Output the (x, y) coordinate of the center of the cell containing the given text.  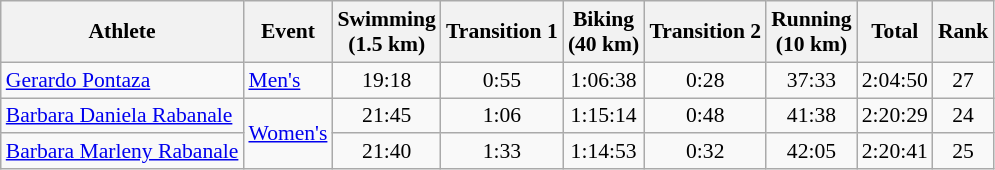
0:32 (705, 152)
1:14:53 (604, 152)
0:48 (705, 116)
2:20:29 (895, 116)
Transition 2 (705, 32)
41:38 (812, 116)
19:18 (386, 80)
Barbara Marleny Rabanale (122, 152)
Transition 1 (502, 32)
Barbara Daniela Rabanale (122, 116)
37:33 (812, 80)
Running(10 km) (812, 32)
Rank (964, 32)
Swimming(1.5 km) (386, 32)
24 (964, 116)
2:04:50 (895, 80)
21:45 (386, 116)
21:40 (386, 152)
1:06:38 (604, 80)
Event (288, 32)
0:28 (705, 80)
2:20:41 (895, 152)
Athlete (122, 32)
1:33 (502, 152)
Biking(40 km) (604, 32)
Gerardo Pontaza (122, 80)
Women's (288, 134)
Men's (288, 80)
27 (964, 80)
Total (895, 32)
25 (964, 152)
1:06 (502, 116)
42:05 (812, 152)
1:15:14 (604, 116)
0:55 (502, 80)
